Return the [x, y] coordinate for the center point of the cell that contains the specified text.  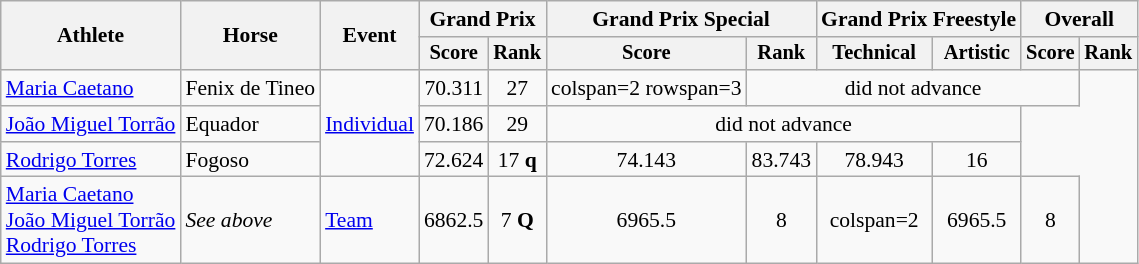
Rodrigo Torres [91, 160]
Overall [1079, 19]
6862.5 [454, 220]
Event [370, 36]
Maria Caetano [91, 88]
Artistic [976, 54]
16 [976, 160]
78.943 [874, 160]
Technical [874, 54]
72.624 [454, 160]
Grand Prix Special [681, 19]
29 [517, 124]
colspan=2 [874, 220]
70.186 [454, 124]
Individual [370, 124]
João Miguel Torrão [91, 124]
27 [517, 88]
Maria CaetanoJoão Miguel TorrãoRodrigo Torres [91, 220]
70.311 [454, 88]
83.743 [782, 160]
7 Q [517, 220]
Horse [250, 36]
Equador [250, 124]
Grand Prix Freestyle [918, 19]
Team [370, 220]
colspan=2 rowspan=3 [646, 88]
Fenix de Tineo [250, 88]
17 q [517, 160]
74.143 [646, 160]
Athlete [91, 36]
Grand Prix [482, 19]
See above [250, 220]
Fogoso [250, 160]
